Scan for the cell matching the given text and deliver its (x, y) coordinate at center. 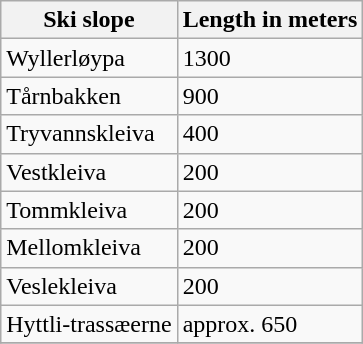
Tommkleiva (89, 210)
Length in meters (270, 20)
Hyttli-trassæerne (89, 324)
Tryvannskleiva (89, 134)
Ski slope (89, 20)
Tårnbakken (89, 96)
approx. 650 (270, 324)
Mellomkleiva (89, 248)
1300 (270, 58)
Wyllerløypa (89, 58)
900 (270, 96)
Veslekleiva (89, 286)
Vestkleiva (89, 172)
400 (270, 134)
